Find where the given text appears and provide that cell's center as (x, y) coordinate. 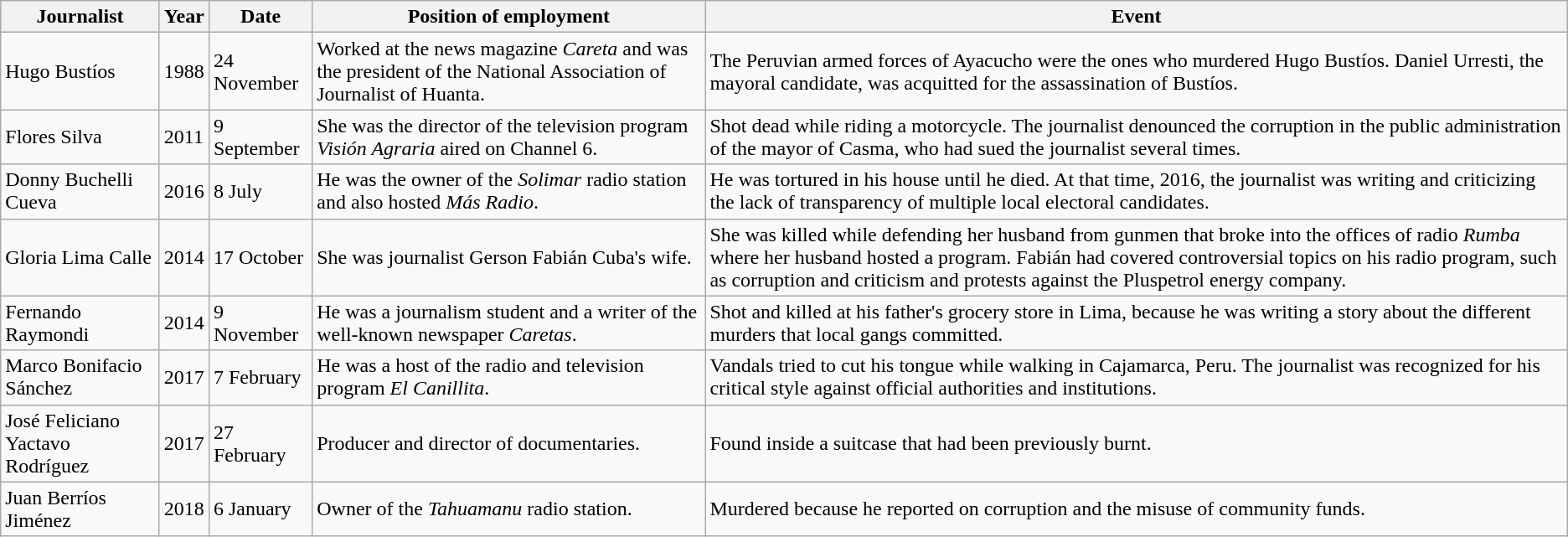
Murdered because he reported on corruption and the misuse of community funds. (1136, 509)
He was a journalism student and a writer of the well-known newspaper Caretas. (509, 323)
Fernando Raymondi (80, 323)
Gloria Lima Calle (80, 257)
Hugo Bustíos (80, 71)
Event (1136, 17)
Date (260, 17)
Journalist (80, 17)
Flores Silva (80, 137)
Owner of the Tahuamanu radio station. (509, 509)
2011 (184, 137)
Juan Berríos Jiménez (80, 509)
8 July (260, 191)
9 November (260, 323)
17 October (260, 257)
27 February (260, 443)
She was the director of the television program Visión Agraria aired on Channel 6. (509, 137)
She was journalist Gerson Fabián Cuba's wife. (509, 257)
2016 (184, 191)
7 February (260, 377)
Position of employment (509, 17)
Year (184, 17)
24 November (260, 71)
Worked at the news magazine Careta and was the president of the National Association of Journalist of Huanta. (509, 71)
Donny Buchelli Cueva (80, 191)
Shot and killed at his father's grocery store in Lima, because he was writing a story about the different murders that local gangs committed. (1136, 323)
Marco Bonifacio Sánchez (80, 377)
2018 (184, 509)
José Feliciano Yactavo Rodríguez (80, 443)
He was a host of the radio and television program El Canillita. (509, 377)
9 September (260, 137)
1988 (184, 71)
He was the owner of the Solimar radio station and also hosted Más Radio. (509, 191)
6 January (260, 509)
Producer and director of documentaries. (509, 443)
Found inside a suitcase that had been previously burnt. (1136, 443)
